Pinpoint the cell where the given text exists, returning its [X, Y] midpoint coordinate. 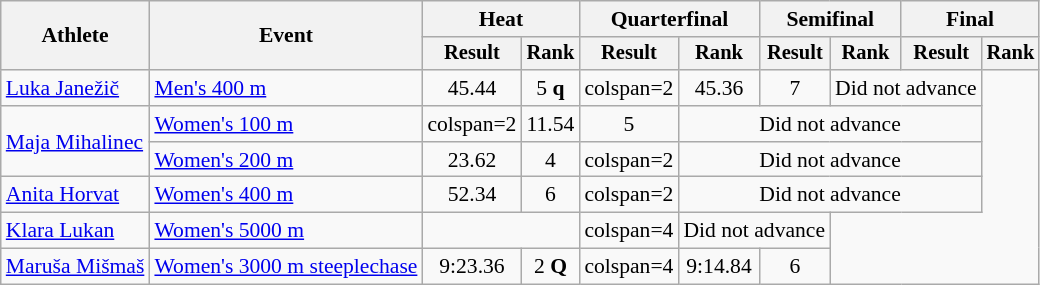
5 [628, 124]
45.36 [718, 88]
4 [550, 160]
Quarterfinal [669, 19]
Event [286, 36]
23.62 [472, 160]
9:23.36 [472, 267]
Women's 400 m [286, 195]
Women's 200 m [286, 160]
Heat [500, 19]
Luka Janežič [76, 88]
Athlete [76, 36]
7 [795, 88]
Women's 5000 m [286, 231]
Women's 100 m [286, 124]
11.54 [550, 124]
Klara Lukan [76, 231]
45.44 [472, 88]
Men's 400 m [286, 88]
Women's 3000 m steeplechase [286, 267]
Final [970, 19]
Semifinal [830, 19]
Maruša Mišmaš [76, 267]
52.34 [472, 195]
Anita Horvat [76, 195]
Maja Mihalinec [76, 142]
2 Q [550, 267]
5 q [550, 88]
9:14.84 [718, 267]
